Return [x, y] of the center of cell containing provided text 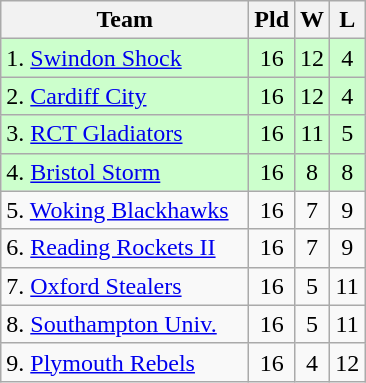
W [312, 20]
4. Bristol Storm [125, 172]
L [348, 20]
6. Reading Rockets II [125, 248]
9. Plymouth Rebels [125, 362]
3. RCT Gladiators [125, 134]
Pld [272, 20]
8. Southampton Univ. [125, 324]
1. Swindon Shock [125, 58]
2. Cardiff City [125, 96]
7. Oxford Stealers [125, 286]
5. Woking Blackhawks [125, 210]
Team [125, 20]
